From the cell containing the given text, extract its center point as (x, y) coordinate. 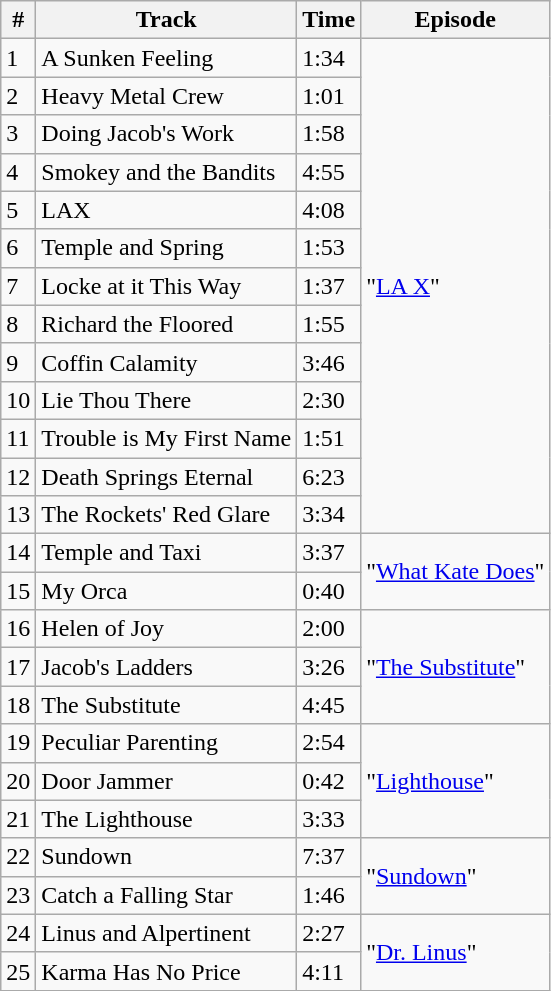
4 (18, 172)
3:37 (329, 553)
3:33 (329, 819)
The Substitute (166, 705)
1:58 (329, 134)
1:37 (329, 286)
2:54 (329, 743)
Peculiar Parenting (166, 743)
4:11 (329, 971)
17 (18, 667)
Temple and Spring (166, 248)
2:00 (329, 629)
10 (18, 400)
Coffin Calamity (166, 362)
2:30 (329, 400)
3 (18, 134)
1:34 (329, 58)
2:27 (329, 933)
22 (18, 857)
Karma Has No Price (166, 971)
Doing Jacob's Work (166, 134)
A Sunken Feeling (166, 58)
8 (18, 324)
7:37 (329, 857)
2 (18, 96)
Linus and Alpertinent (166, 933)
Trouble is My First Name (166, 438)
Richard the Floored (166, 324)
4:55 (329, 172)
Door Jammer (166, 781)
9 (18, 362)
7 (18, 286)
6 (18, 248)
1:53 (329, 248)
12 (18, 477)
4:08 (329, 210)
18 (18, 705)
20 (18, 781)
3:26 (329, 667)
21 (18, 819)
1:51 (329, 438)
The Rockets' Red Glare (166, 515)
Locke at it This Way (166, 286)
14 (18, 553)
# (18, 20)
4:45 (329, 705)
Time (329, 20)
"The Substitute" (456, 667)
"What Kate Does" (456, 572)
Jacob's Ladders (166, 667)
1:55 (329, 324)
1:01 (329, 96)
Heavy Metal Crew (166, 96)
19 (18, 743)
My Orca (166, 591)
The Lighthouse (166, 819)
Helen of Joy (166, 629)
Sundown (166, 857)
Smokey and the Bandits (166, 172)
25 (18, 971)
Death Springs Eternal (166, 477)
0:40 (329, 591)
24 (18, 933)
Catch a Falling Star (166, 895)
Episode (456, 20)
16 (18, 629)
LAX (166, 210)
5 (18, 210)
"Sundown" (456, 876)
Track (166, 20)
"LA X" (456, 286)
1:46 (329, 895)
6:23 (329, 477)
3:46 (329, 362)
23 (18, 895)
Temple and Taxi (166, 553)
"Dr. Linus" (456, 952)
Lie Thou There (166, 400)
11 (18, 438)
0:42 (329, 781)
15 (18, 591)
3:34 (329, 515)
"Lighthouse" (456, 781)
13 (18, 515)
1 (18, 58)
